Pinpoint the cell where the given text exists, returning its (x, y) midpoint coordinate. 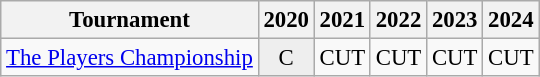
2022 (398, 20)
2024 (511, 20)
The Players Championship (130, 58)
C (286, 58)
2021 (342, 20)
2023 (455, 20)
Tournament (130, 20)
2020 (286, 20)
